Find where the given text appears and provide that cell's center as [X, Y] coordinate. 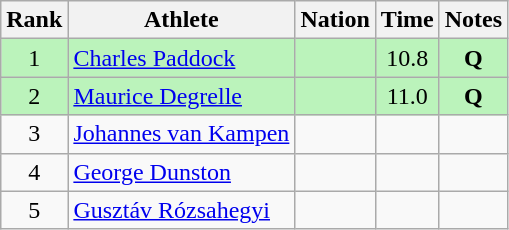
George Dunston [182, 172]
5 [34, 210]
3 [34, 134]
Gusztáv Rózsahegyi [182, 210]
10.8 [407, 58]
Nation [335, 20]
Athlete [182, 20]
Time [407, 20]
Notes [473, 20]
2 [34, 96]
Rank [34, 20]
Charles Paddock [182, 58]
1 [34, 58]
Johannes van Kampen [182, 134]
11.0 [407, 96]
4 [34, 172]
Maurice Degrelle [182, 96]
